Detect which cell encompasses the target text, then output its [x, y] center coordinate. 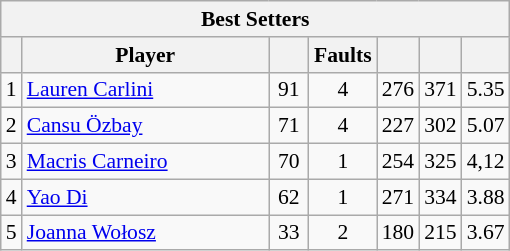
5.35 [486, 90]
5.07 [486, 126]
325 [440, 162]
Best Setters [256, 19]
3.88 [486, 197]
71 [289, 126]
70 [289, 162]
Joanna Wołosz [146, 233]
Faults [343, 55]
276 [398, 90]
Player [146, 55]
302 [440, 126]
334 [440, 197]
227 [398, 126]
91 [289, 90]
5 [12, 233]
3.67 [486, 233]
180 [398, 233]
271 [398, 197]
62 [289, 197]
Macris Carneiro [146, 162]
3 [12, 162]
Yao Di [146, 197]
215 [440, 233]
4,12 [486, 162]
371 [440, 90]
Lauren Carlini [146, 90]
Cansu Özbay [146, 126]
33 [289, 233]
254 [398, 162]
